Identify which cell holds the provided text, then report its (x, y) central coordinate. 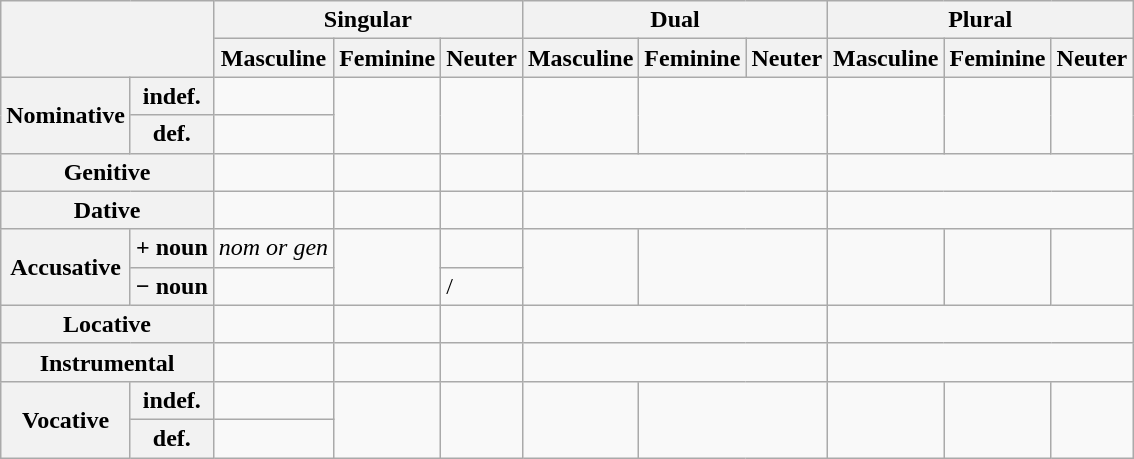
+ noun (172, 248)
Vocative (66, 419)
Accusative (66, 267)
Locative (108, 324)
− noun (172, 286)
Instrumental (108, 362)
/ (482, 286)
Genitive (108, 172)
Dual (674, 20)
Plural (980, 20)
Singular (368, 20)
nom or gen (273, 248)
Dative (108, 210)
Nominative (66, 115)
